Extract the [x, y] coordinate from the center of the cell holding the provided text.  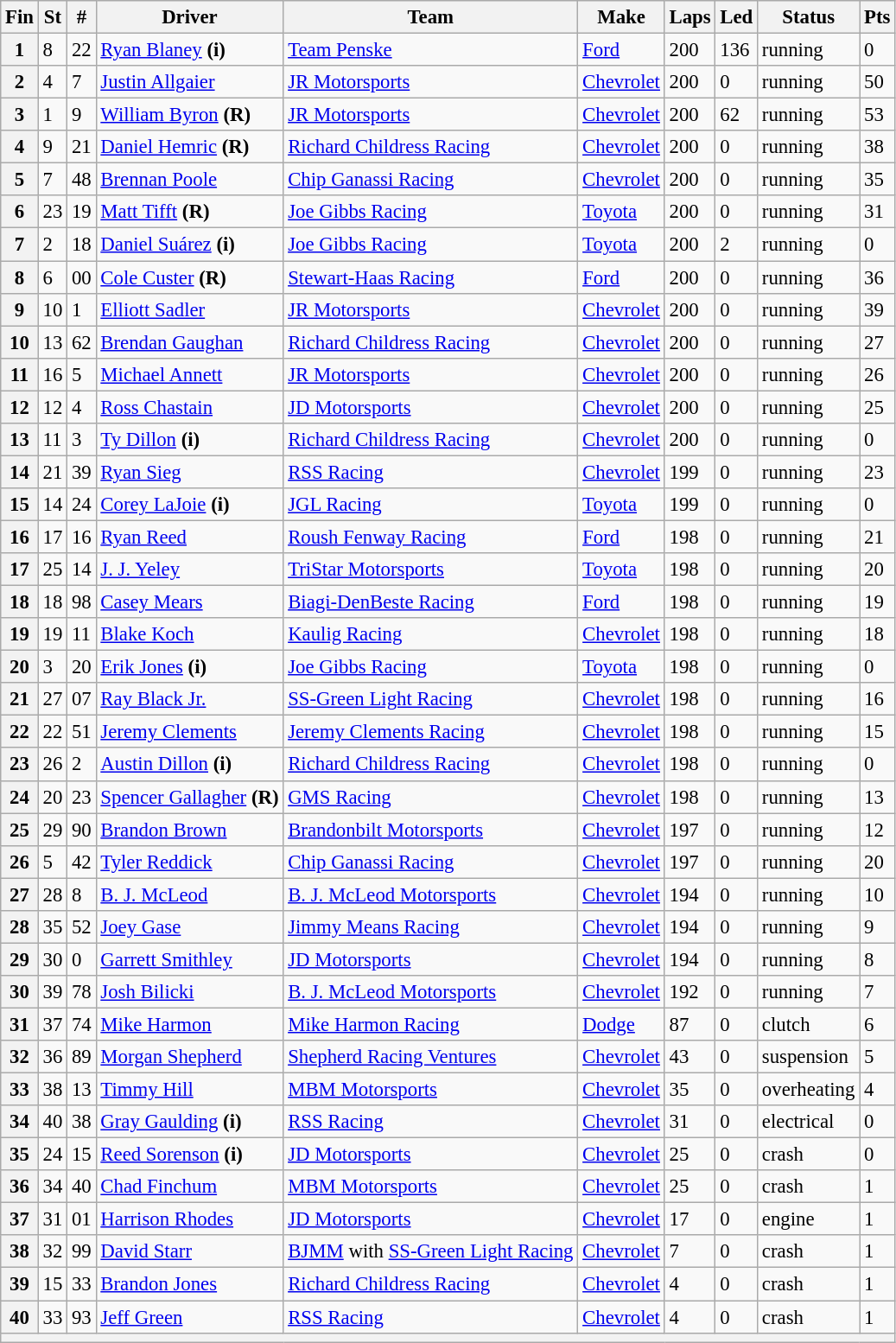
B. J. McLeod [190, 894]
Matt Tifft (R) [190, 212]
Justin Allgaier [190, 82]
David Starr [190, 1252]
Garrett Smithley [190, 959]
Ross Chastain [190, 407]
Team [430, 17]
Brandon Jones [190, 1284]
Status [809, 17]
Pts [878, 17]
87 [689, 1024]
Brandon Brown [190, 830]
Roush Fenway Racing [430, 537]
Josh Bilicki [190, 992]
Biagi-DenBeste Racing [430, 602]
78 [81, 992]
Ryan Reed [190, 537]
136 [736, 50]
53 [878, 115]
43 [689, 1057]
99 [81, 1252]
Daniel Hemric (R) [190, 147]
Corey LaJoie (i) [190, 505]
74 [81, 1024]
52 [81, 927]
Jimmy Means Racing [430, 927]
St [52, 17]
Led [736, 17]
Team Penske [430, 50]
01 [81, 1219]
Ty Dillon (i) [190, 440]
Fin [20, 17]
Chad Finchum [190, 1187]
51 [81, 732]
Brennan Poole [190, 180]
Mike Harmon [190, 1024]
00 [81, 277]
Ryan Blaney (i) [190, 50]
Spencer Gallagher (R) [190, 797]
Brandonbilt Motorsports [430, 830]
Driver [190, 17]
suspension [809, 1057]
Mike Harmon Racing [430, 1024]
Tyler Reddick [190, 862]
Ray Black Jr. [190, 699]
Shepherd Racing Ventures [430, 1057]
Morgan Shepherd [190, 1057]
BJMM with SS-Green Light Racing [430, 1252]
89 [81, 1057]
Make [621, 17]
overheating [809, 1090]
JGL Racing [430, 505]
Timmy Hill [190, 1090]
Elliott Sadler [190, 309]
42 [81, 862]
Brendan Gaughan [190, 342]
90 [81, 830]
07 [81, 699]
electrical [809, 1122]
# [81, 17]
engine [809, 1219]
48 [81, 180]
Casey Mears [190, 602]
50 [878, 82]
Laps [689, 17]
Daniel Suárez (i) [190, 245]
Jeff Green [190, 1317]
TriStar Motorsports [430, 570]
Blake Koch [190, 634]
Stewart-Haas Racing [430, 277]
William Byron (R) [190, 115]
Jeremy Clements [190, 732]
Cole Custer (R) [190, 277]
Kaulig Racing [430, 634]
Reed Sorenson (i) [190, 1155]
Jeremy Clements Racing [430, 732]
Michael Annett [190, 374]
Dodge [621, 1024]
Gray Gaulding (i) [190, 1122]
Joey Gase [190, 927]
Harrison Rhodes [190, 1219]
93 [81, 1317]
J. J. Yeley [190, 570]
Ryan Sieg [190, 472]
192 [689, 992]
98 [81, 602]
Austin Dillon (i) [190, 765]
SS-Green Light Racing [430, 699]
GMS Racing [430, 797]
clutch [809, 1024]
Erik Jones (i) [190, 667]
